From the cell containing the given text, extract its center point as (x, y) coordinate. 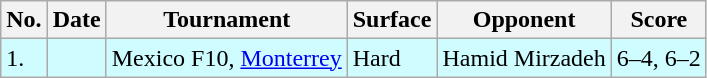
Date (76, 20)
No. (24, 20)
Surface (392, 20)
Mexico F10, Monterrey (226, 58)
6–4, 6–2 (658, 58)
Hard (392, 58)
Hamid Mirzadeh (524, 58)
1. (24, 58)
Tournament (226, 20)
Opponent (524, 20)
Score (658, 20)
